Search for the cell housing the specified text and yield its [X, Y] center coordinate. 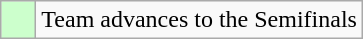
Team advances to the Semifinals [200, 20]
